Detect which cell encompasses the target text, then output its (x, y) center coordinate. 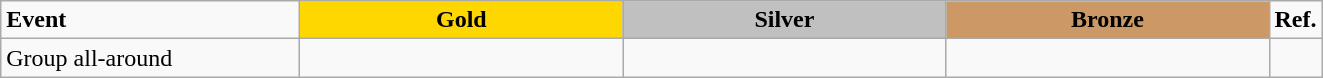
Silver (784, 20)
Event (150, 20)
Gold (462, 20)
Ref. (1296, 20)
Bronze (1108, 20)
Group all-around (150, 58)
